Find where the given text appears and provide that cell's center as [x, y] coordinate. 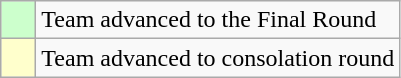
Team advanced to the Final Round [218, 20]
Team advanced to consolation round [218, 58]
